Find where the given text appears and provide that cell's center as [X, Y] coordinate. 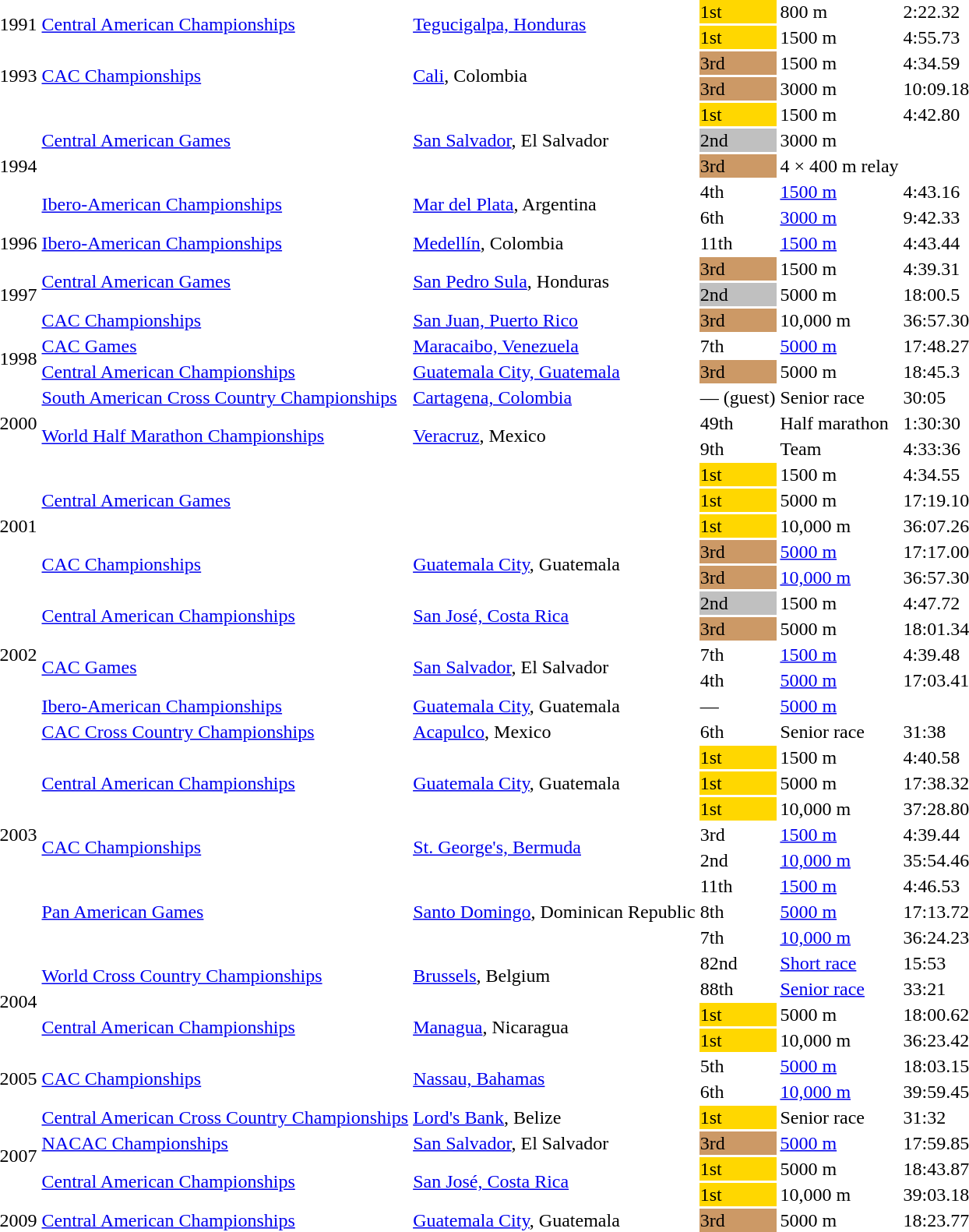
Brussels, Belgium [555, 976]
88th [738, 989]
NACAC Championships [225, 1143]
South American Cross Country Championships [225, 397]
Nassau, Bahamas [555, 1078]
Cali, Colombia [555, 76]
Short race [840, 963]
World Cross Country Championships [225, 976]
St. George's, Bermuda [555, 848]
Maracaibo, Venezuela [555, 346]
Team [840, 449]
Santo Domingo, Dominican Republic [555, 912]
CAC Cross Country Championships [225, 732]
Mar del Plata, Argentina [555, 204]
Pan American Games [225, 912]
Managua, Nicaragua [555, 1027]
San Pedro Sula, Honduras [555, 282]
Acapulco, Mexico [555, 732]
San Juan, Puerto Rico [555, 320]
8th [738, 912]
— (guest) [738, 397]
Tegucigalpa, Honduras [555, 25]
Veracruz, Mexico [555, 436]
Medellín, Colombia [555, 243]
Half marathon [840, 423]
5th [738, 1066]
9th [738, 449]
Central American Cross Country Championships [225, 1117]
Lord's Bank, Belize [555, 1117]
4 × 400 m relay [840, 166]
82nd [738, 963]
Cartagena, Colombia [555, 397]
World Half Marathon Championships [225, 436]
49th [738, 423]
— [738, 706]
800 m [840, 12]
